Provide the [x, y] coordinate of the cell's center where the given text is located.  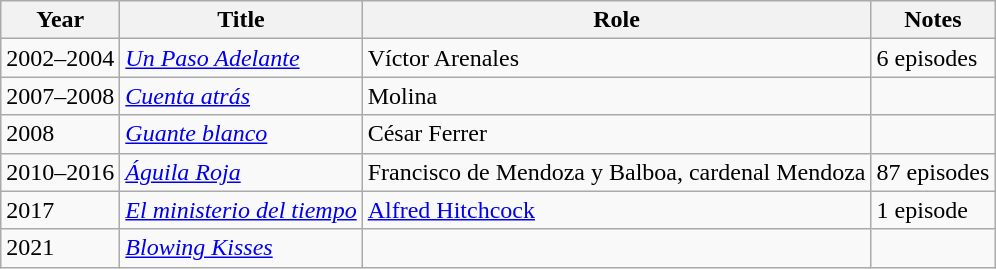
Blowing Kisses [241, 248]
1 episode [933, 210]
Notes [933, 20]
Águila Roja [241, 172]
2002–2004 [60, 58]
87 episodes [933, 172]
2021 [60, 248]
2017 [60, 210]
6 episodes [933, 58]
Title [241, 20]
Year [60, 20]
Cuenta atrás [241, 96]
2007–2008 [60, 96]
Víctor Arenales [616, 58]
Role [616, 20]
Guante blanco [241, 134]
Francisco de Mendoza y Balboa, cardenal Mendoza [616, 172]
2008 [60, 134]
Alfred Hitchcock [616, 210]
Un Paso Adelante [241, 58]
El ministerio del tiempo [241, 210]
César Ferrer [616, 134]
2010–2016 [60, 172]
Molina [616, 96]
